Detect which cell encompasses the target text, then output its [x, y] center coordinate. 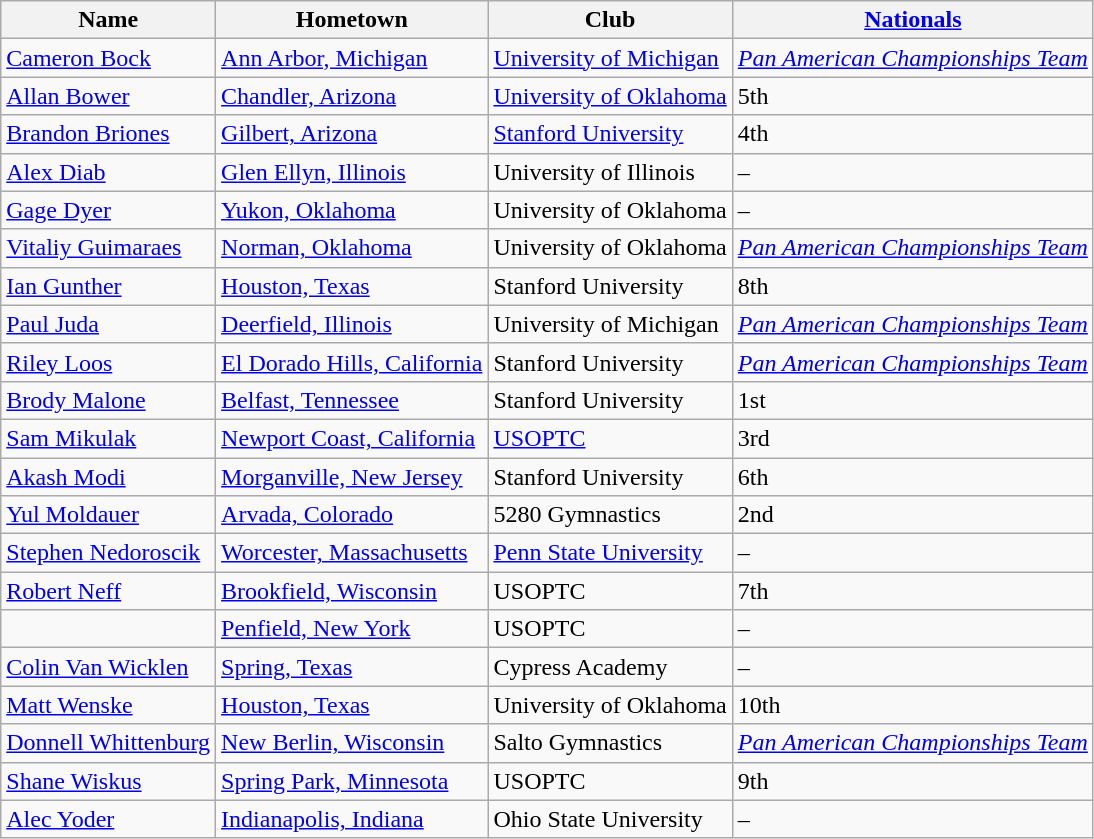
Ann Arbor, Michigan [352, 58]
Indianapolis, Indiana [352, 819]
4th [912, 134]
Donnell Whittenburg [108, 743]
5th [912, 96]
Ian Gunther [108, 286]
Matt Wenske [108, 705]
7th [912, 591]
Spring Park, Minnesota [352, 781]
Deerfield, Illinois [352, 324]
Vitaliy Guimaraes [108, 248]
Alex Diab [108, 172]
Glen Ellyn, Illinois [352, 172]
Cypress Academy [610, 667]
Akash Modi [108, 477]
Club [610, 20]
5280 Gymnastics [610, 515]
9th [912, 781]
Morganville, New Jersey [352, 477]
Chandler, Arizona [352, 96]
Gilbert, Arizona [352, 134]
Newport Coast, California [352, 438]
Arvada, Colorado [352, 515]
Spring, Texas [352, 667]
8th [912, 286]
Belfast, Tennessee [352, 400]
Brandon Briones [108, 134]
Norman, Oklahoma [352, 248]
Yul Moldauer [108, 515]
New Berlin, Wisconsin [352, 743]
Penn State University [610, 553]
Name [108, 20]
Robert Neff [108, 591]
Yukon, Oklahoma [352, 210]
10th [912, 705]
2nd [912, 515]
Brody Malone [108, 400]
Brookfield, Wisconsin [352, 591]
Ohio State University [610, 819]
Stephen Nedoroscik [108, 553]
El Dorado Hills, California [352, 362]
Shane Wiskus [108, 781]
Riley Loos [108, 362]
Paul Juda [108, 324]
6th [912, 477]
Nationals [912, 20]
Cameron Bock [108, 58]
3rd [912, 438]
Colin Van Wicklen [108, 667]
Penfield, New York [352, 629]
Sam Mikulak [108, 438]
Hometown [352, 20]
University of Illinois [610, 172]
Worcester, Massachusetts [352, 553]
Alec Yoder [108, 819]
1st [912, 400]
Allan Bower [108, 96]
Gage Dyer [108, 210]
Salto Gymnastics [610, 743]
